Identify which cell holds the provided text, then report its (X, Y) central coordinate. 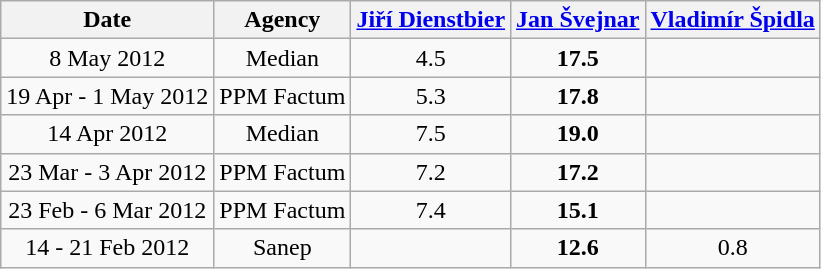
5.3 (431, 96)
17.8 (578, 96)
Date (108, 20)
14 Apr 2012 (108, 134)
Jiří Dienstbier (431, 20)
23 Feb - 6 Mar 2012 (108, 210)
23 Mar - 3 Apr 2012 (108, 172)
Sanep (282, 248)
Agency (282, 20)
Vladimír Špidla (732, 20)
8 May 2012 (108, 58)
12.6 (578, 248)
17.5 (578, 58)
14 - 21 Feb 2012 (108, 248)
Jan Švejnar (578, 20)
7.4 (431, 210)
17.2 (578, 172)
4.5 (431, 58)
19 Apr - 1 May 2012 (108, 96)
19.0 (578, 134)
7.5 (431, 134)
7.2 (431, 172)
0.8 (732, 248)
15.1 (578, 210)
